Pinpoint the cell where the given text exists, returning its [x, y] midpoint coordinate. 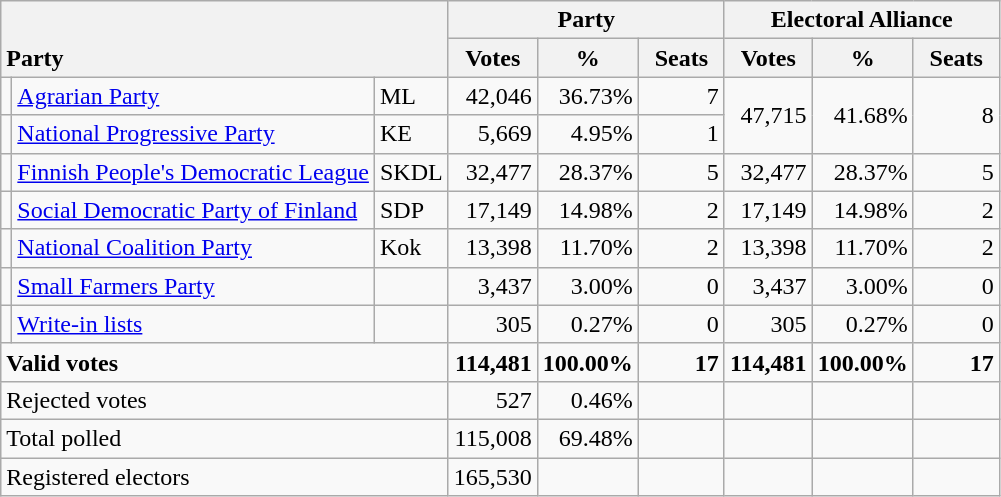
Registered electors [224, 477]
42,046 [492, 96]
8 [956, 115]
69.48% [588, 438]
ML [411, 96]
Electoral Alliance [862, 20]
Agrarian Party [194, 96]
1 [681, 134]
Rejected votes [224, 400]
115,008 [492, 438]
KE [411, 134]
Kok [411, 248]
Total polled [224, 438]
7 [681, 96]
Write-in lists [194, 324]
National Coalition Party [194, 248]
Valid votes [224, 362]
4.95% [588, 134]
527 [492, 400]
5,669 [492, 134]
SDP [411, 210]
36.73% [588, 96]
0.46% [588, 400]
National Progressive Party [194, 134]
41.68% [862, 115]
SKDL [411, 172]
Finnish People's Democratic League [194, 172]
165,530 [492, 477]
Social Democratic Party of Finland [194, 210]
Small Farmers Party [194, 286]
47,715 [768, 115]
